Determine the [X, Y] coordinate at the center of the cell enclosing the given text.  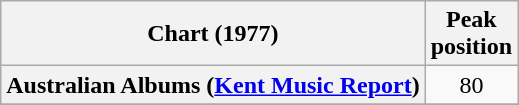
Peakposition [471, 34]
Chart (1977) [213, 34]
80 [471, 85]
Australian Albums (Kent Music Report) [213, 85]
